Provide the [X, Y] coordinate of the cell's center where the given text is located.  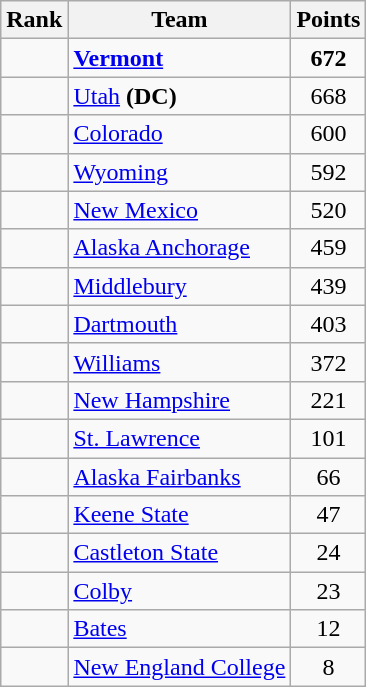
Williams [180, 362]
668 [328, 96]
372 [328, 362]
439 [328, 286]
66 [328, 477]
New Hampshire [180, 400]
Colorado [180, 134]
221 [328, 400]
Castleton State [180, 553]
459 [328, 248]
Utah (DC) [180, 96]
23 [328, 591]
101 [328, 438]
Alaska Fairbanks [180, 477]
Wyoming [180, 172]
8 [328, 667]
520 [328, 210]
New Mexico [180, 210]
Middlebury [180, 286]
St. Lawrence [180, 438]
Bates [180, 629]
Keene State [180, 515]
47 [328, 515]
Colby [180, 591]
12 [328, 629]
Dartmouth [180, 324]
403 [328, 324]
New England College [180, 667]
600 [328, 134]
24 [328, 553]
Rank [34, 20]
Vermont [180, 58]
672 [328, 58]
Team [180, 20]
Points [328, 20]
592 [328, 172]
Alaska Anchorage [180, 248]
